Capture the cell that displays the provided text and extract its [x, y] central coordinate. 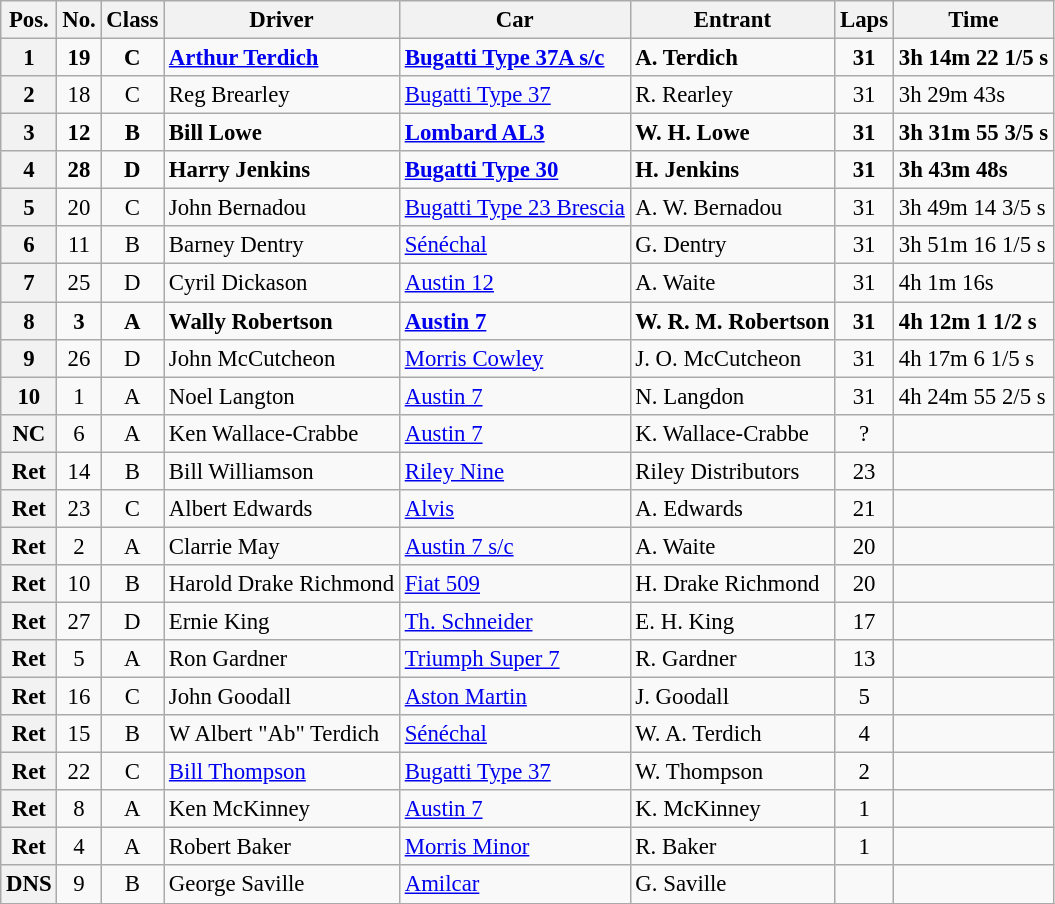
Arthur Terdich [282, 58]
22 [79, 772]
Morris Cowley [514, 358]
25 [79, 283]
Morris Minor [514, 847]
W. A. Terdich [732, 734]
R. Rearley [732, 95]
Car [514, 20]
Cyril Dickason [282, 283]
? [864, 433]
G. Dentry [732, 245]
Riley Distributors [732, 471]
3h 43m 48s [973, 170]
G. Saville [732, 885]
A. Terdich [732, 58]
Riley Nine [514, 471]
J. Goodall [732, 697]
Laps [864, 20]
21 [864, 509]
Aston Martin [514, 697]
28 [79, 170]
Alvis [514, 509]
7 [29, 283]
Entrant [732, 20]
4h 24m 55 2/5 s [973, 396]
H. Drake Richmond [732, 584]
Amilcar [514, 885]
Ken Wallace-Crabbe [282, 433]
Clarrie May [282, 546]
3h 29m 43s [973, 95]
Wally Robertson [282, 321]
NC [29, 433]
4h 1m 16s [973, 283]
W Albert "Ab" Terdich [282, 734]
Austin 12 [514, 283]
Driver [282, 20]
3h 51m 16 1/5 s [973, 245]
E. H. King [732, 621]
Noel Langton [282, 396]
Harold Drake Richmond [282, 584]
K. McKinney [732, 809]
11 [79, 245]
J. O. McCutcheon [732, 358]
27 [79, 621]
13 [864, 659]
Bill Williamson [282, 471]
John McCutcheon [282, 358]
15 [79, 734]
Lombard AL3 [514, 133]
DNS [29, 885]
A. Edwards [732, 509]
Bill Thompson [282, 772]
No. [79, 20]
3h 31m 55 3/5 s [973, 133]
Triumph Super 7 [514, 659]
Reg Brearley [282, 95]
W. H. Lowe [732, 133]
Robert Baker [282, 847]
Bugatti Type 37A s/c [514, 58]
19 [79, 58]
W. Thompson [732, 772]
K. Wallace-Crabbe [732, 433]
3h 49m 14 3/5 s [973, 208]
A. W. Bernadou [732, 208]
Bugatti Type 23 Brescia [514, 208]
Ron Gardner [282, 659]
Fiat 509 [514, 584]
John Goodall [282, 697]
Bugatti Type 30 [514, 170]
N. Langdon [732, 396]
3h 14m 22 1/5 s [973, 58]
R. Baker [732, 847]
Barney Dentry [282, 245]
H. Jenkins [732, 170]
Albert Edwards [282, 509]
Ken McKinney [282, 809]
Class [132, 20]
Harry Jenkins [282, 170]
Ernie King [282, 621]
Austin 7 s/c [514, 546]
26 [79, 358]
4h 12m 1 1/2 s [973, 321]
17 [864, 621]
Pos. [29, 20]
Bill Lowe [282, 133]
George Saville [282, 885]
W. R. M. Robertson [732, 321]
John Bernadou [282, 208]
Time [973, 20]
Th. Schneider [514, 621]
12 [79, 133]
14 [79, 471]
4h 17m 6 1/5 s [973, 358]
18 [79, 95]
16 [79, 697]
R. Gardner [732, 659]
